Extract the [X, Y] coordinate from the center of the cell holding the provided text.  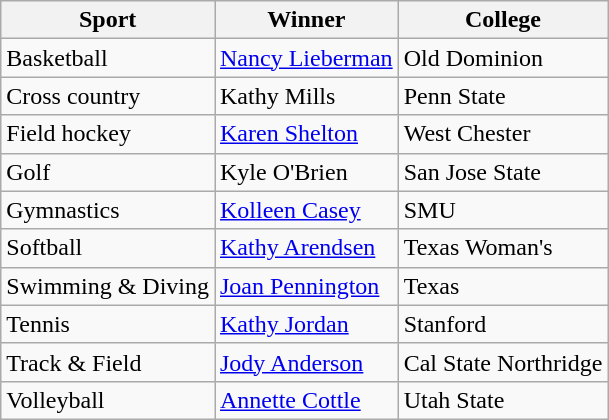
Gymnastics [108, 210]
Golf [108, 172]
Track & Field [108, 362]
Tennis [108, 324]
Kolleen Casey [306, 210]
West Chester [503, 134]
Kathy Mills [306, 96]
Karen Shelton [306, 134]
Kathy Arendsen [306, 248]
Winner [306, 20]
Jody Anderson [306, 362]
Old Dominion [503, 58]
Sport [108, 20]
Kathy Jordan [306, 324]
Joan Pennington [306, 286]
Utah State [503, 400]
Kyle O'Brien [306, 172]
Annette Cottle [306, 400]
Stanford [503, 324]
SMU [503, 210]
Volleyball [108, 400]
Cross country [108, 96]
Softball [108, 248]
Penn State [503, 96]
Nancy Lieberman [306, 58]
Swimming & Diving [108, 286]
Texas [503, 286]
Texas Woman's [503, 248]
College [503, 20]
Field hockey [108, 134]
Cal State Northridge [503, 362]
Basketball [108, 58]
San Jose State [503, 172]
